Output the [X, Y] coordinate of the center of the cell containing the given text.  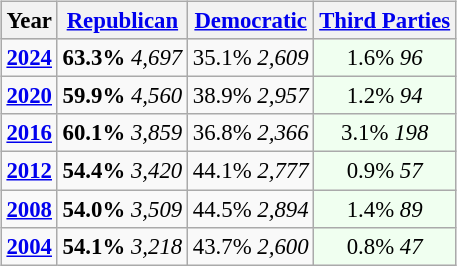
2012 [29, 171]
43.7% 2,600 [250, 246]
2008 [29, 209]
38.9% 2,957 [250, 96]
59.9% 4,560 [122, 96]
1.4% 89 [385, 209]
35.1% 2,609 [250, 58]
1.2% 94 [385, 96]
63.3% 4,697 [122, 58]
44.1% 2,777 [250, 171]
2020 [29, 96]
2016 [29, 133]
Republican [122, 21]
54.0% 3,509 [122, 209]
0.8% 47 [385, 246]
3.1% 198 [385, 133]
Third Parties [385, 21]
60.1% 3,859 [122, 133]
54.1% 3,218 [122, 246]
1.6% 96 [385, 58]
2004 [29, 246]
44.5% 2,894 [250, 209]
2024 [29, 58]
0.9% 57 [385, 171]
54.4% 3,420 [122, 171]
Democratic [250, 21]
36.8% 2,366 [250, 133]
Year [29, 21]
